Pinpoint the cell where the given text exists, returning its [X, Y] midpoint coordinate. 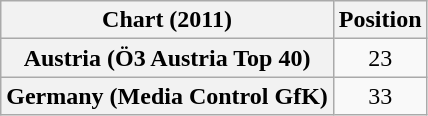
Germany (Media Control GfK) [168, 96]
Austria (Ö3 Austria Top 40) [168, 58]
Chart (2011) [168, 20]
33 [380, 96]
Position [380, 20]
23 [380, 58]
